From the cell containing the given text, extract its center point as (x, y) coordinate. 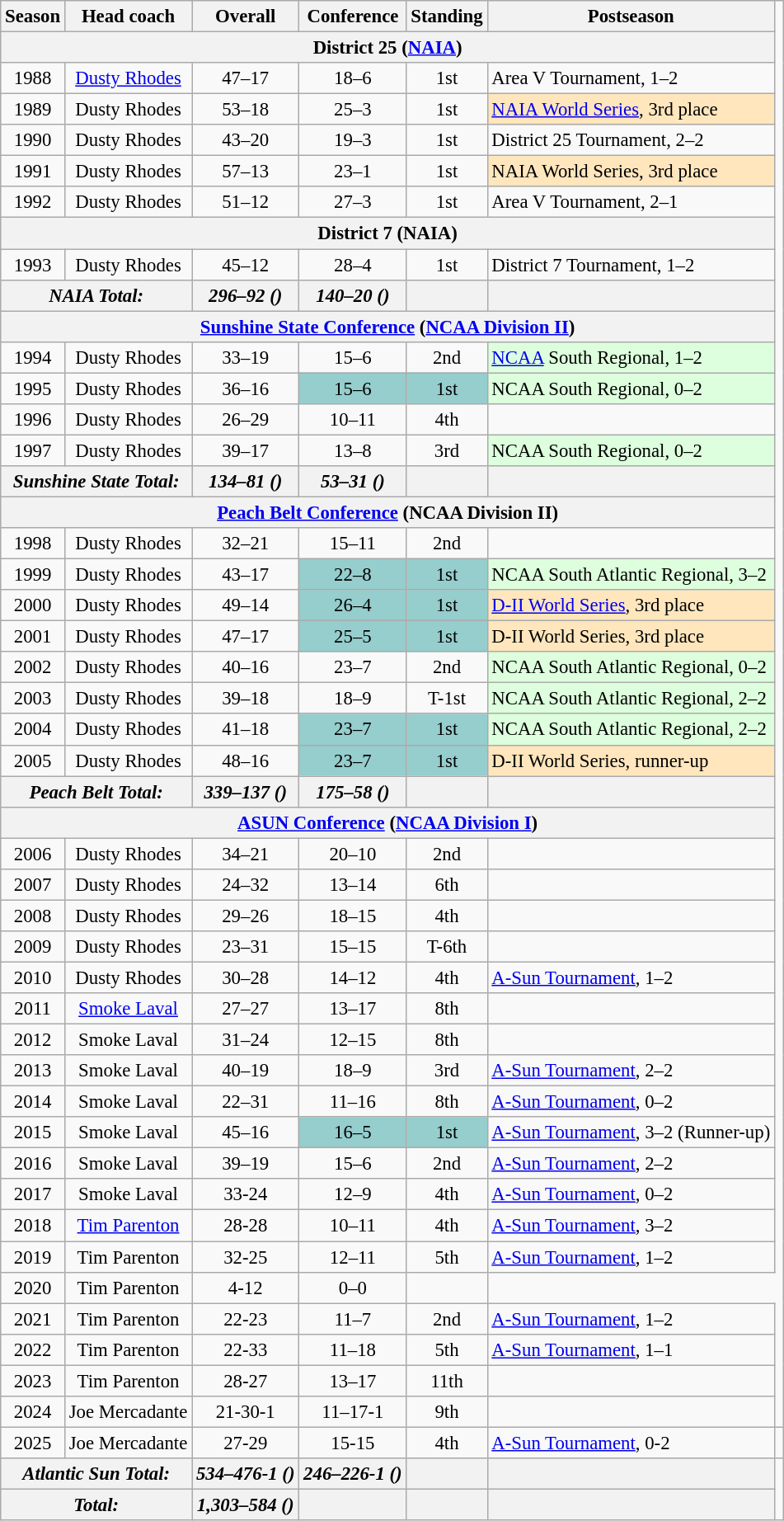
32-25 (246, 1257)
32–21 (246, 544)
2022 (33, 1349)
28–4 (353, 265)
1,303–584 () (246, 1505)
15-15 (353, 1443)
12–9 (353, 1195)
39–17 (246, 450)
33-24 (246, 1195)
2016 (33, 1164)
Peach Belt Total: (96, 792)
2011 (33, 1009)
Atlantic Sun Total: (96, 1474)
2002 (33, 667)
27–27 (246, 1009)
19–3 (353, 140)
2021 (33, 1319)
25–3 (353, 110)
23–31 (246, 947)
Conference (353, 16)
53–31 () (353, 482)
NCAA South Regional, 1–2 (631, 357)
Postseason (631, 16)
15–11 (353, 544)
296–92 () (246, 295)
1990 (33, 140)
45–16 (246, 1133)
1997 (33, 450)
2005 (33, 760)
Area V Tournament, 1–2 (631, 78)
51–12 (246, 202)
40–19 (246, 1071)
1992 (33, 202)
12–11 (353, 1257)
27–3 (353, 202)
D-II World Series, runner-up (631, 760)
36–16 (246, 388)
14–12 (353, 977)
11–17-1 (353, 1412)
11–16 (353, 1102)
A-Sun Tournament, 1–1 (631, 1349)
NAIA Total: (96, 295)
15–15 (353, 947)
A-Sun Tournament, 3–2 (631, 1226)
11–7 (353, 1319)
45–12 (246, 265)
Peach Belt Conference (NCAA Division II) (387, 512)
246–226-1 () (353, 1474)
1996 (33, 420)
2014 (33, 1102)
1994 (33, 357)
1999 (33, 575)
Overall (246, 16)
12–15 (353, 1040)
Standing (447, 16)
48–16 (246, 760)
A-Sun Tournament, 3–2 (Runner-up) (631, 1133)
40–16 (246, 667)
T-6th (447, 947)
2012 (33, 1040)
Sunshine State Conference (NCAA Division II) (387, 327)
2004 (33, 730)
39–18 (246, 699)
22-23 (246, 1319)
1988 (33, 78)
43–20 (246, 140)
NCAA South Atlantic Regional, 3–2 (631, 575)
22–8 (353, 575)
22–31 (246, 1102)
2000 (33, 605)
T-1st (447, 699)
57–13 (246, 172)
28-28 (246, 1226)
Area V Tournament, 2–1 (631, 202)
20–10 (353, 854)
13–14 (353, 885)
18–15 (353, 916)
1991 (33, 172)
24–32 (246, 885)
534–476-1 () (246, 1474)
6th (447, 885)
2006 (33, 854)
25–5 (353, 637)
2019 (33, 1257)
53–18 (246, 110)
11–18 (353, 1349)
2023 (33, 1381)
District 7 (NAIA) (387, 233)
Total: (96, 1505)
2003 (33, 699)
District 7 Tournament, 1–2 (631, 265)
339–137 () (246, 792)
11th (447, 1381)
2015 (33, 1133)
2010 (33, 977)
26–4 (353, 605)
26–29 (246, 420)
23–1 (353, 172)
34–21 (246, 854)
Sunshine State Total: (96, 482)
1998 (33, 544)
District 25 Tournament, 2–2 (631, 140)
41–18 (246, 730)
2008 (33, 916)
140–20 () (353, 295)
2017 (33, 1195)
2007 (33, 885)
2024 (33, 1412)
A-Sun Tournament, 0-2 (631, 1443)
2013 (33, 1071)
ASUN Conference (NCAA Division I) (387, 822)
4-12 (246, 1288)
9th (447, 1412)
31–24 (246, 1040)
22-33 (246, 1349)
2018 (33, 1226)
18–6 (353, 78)
0–0 (353, 1288)
134–81 () (246, 482)
39–19 (246, 1164)
28-27 (246, 1381)
1995 (33, 388)
43–17 (246, 575)
2009 (33, 947)
30–28 (246, 977)
2025 (33, 1443)
2001 (33, 637)
NCAA South Atlantic Regional, 0–2 (631, 667)
49–14 (246, 605)
2020 (33, 1288)
29–26 (246, 916)
33–19 (246, 357)
16–5 (353, 1133)
27-29 (246, 1443)
21-30-1 (246, 1412)
District 25 (NAIA) (387, 48)
13–8 (353, 450)
175–58 () (353, 792)
1989 (33, 110)
Head coach (128, 16)
Season (33, 16)
1993 (33, 265)
